Pinpoint the cell where the given text exists, returning its (X, Y) midpoint coordinate. 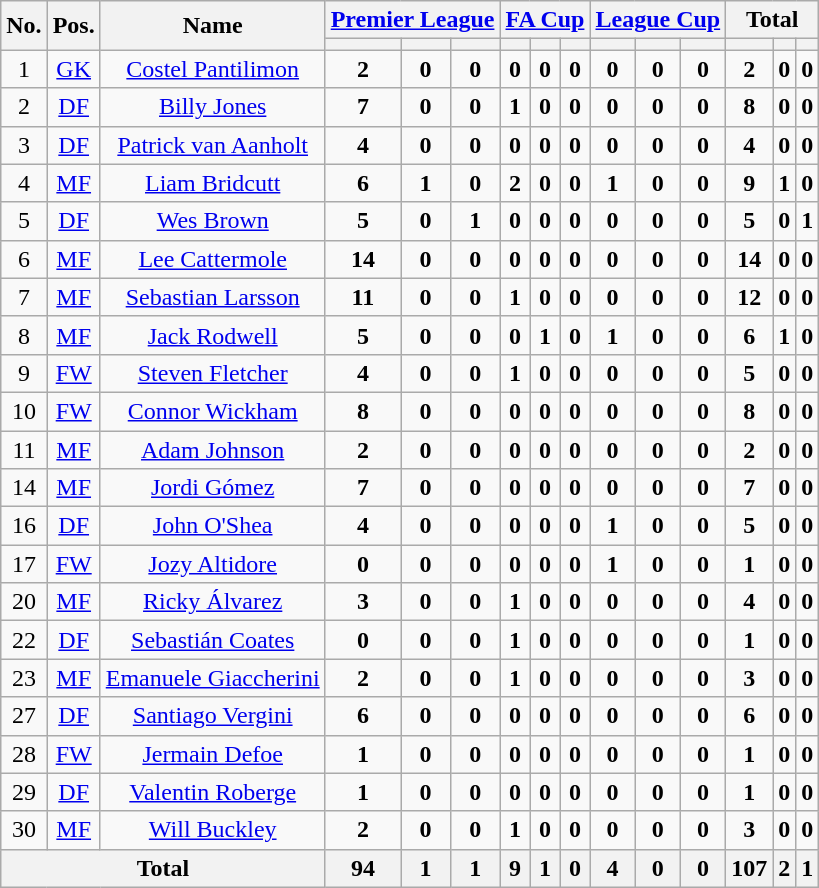
27 (24, 716)
Costel Pantilimon (212, 69)
Jack Rodwell (212, 335)
Wes Brown (212, 221)
Name (212, 26)
Ricky Álvarez (212, 602)
23 (24, 678)
GK (74, 69)
Jozy Altidore (212, 564)
Steven Fletcher (212, 373)
22 (24, 640)
League Cup (658, 20)
Lee Cattermole (212, 259)
No. (24, 26)
Santiago Vergini (212, 716)
John O'Shea (212, 526)
Billy Jones (212, 107)
17 (24, 564)
Jordi Gómez (212, 488)
FA Cup (545, 20)
20 (24, 602)
28 (24, 754)
Jermain Defoe (212, 754)
Premier League (412, 20)
94 (362, 868)
Connor Wickham (212, 411)
Adam Johnson (212, 449)
30 (24, 830)
Will Buckley (212, 830)
12 (750, 297)
Sebastián Coates (212, 640)
16 (24, 526)
Liam Bridcutt (212, 183)
Emanuele Giaccherini (212, 678)
Patrick van Aanholt (212, 145)
Pos. (74, 26)
107 (750, 868)
Valentin Roberge (212, 792)
Sebastian Larsson (212, 297)
29 (24, 792)
10 (24, 411)
